From the cell containing the given text, extract its center point as [X, Y] coordinate. 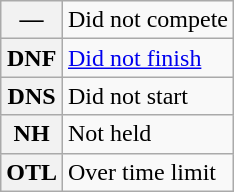
Over time limit [148, 172]
Did not compete [148, 20]
— [32, 20]
Did not finish [148, 58]
NH [32, 134]
Did not start [148, 96]
Not held [148, 134]
DNF [32, 58]
DNS [32, 96]
OTL [32, 172]
